Capture the cell that displays the provided text and extract its (x, y) central coordinate. 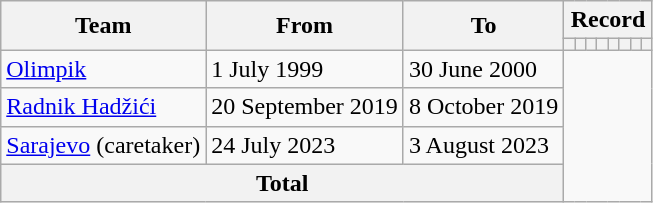
Record (608, 20)
Team (104, 26)
8 October 2019 (483, 107)
3 August 2023 (483, 145)
To (483, 26)
20 September 2019 (305, 107)
From (305, 26)
30 June 2000 (483, 69)
24 July 2023 (305, 145)
Olimpik (104, 69)
1 July 1999 (305, 69)
Sarajevo (caretaker) (104, 145)
Radnik Hadžići (104, 107)
Total (282, 183)
